Scan for the cell matching the given text and deliver its (x, y) coordinate at center. 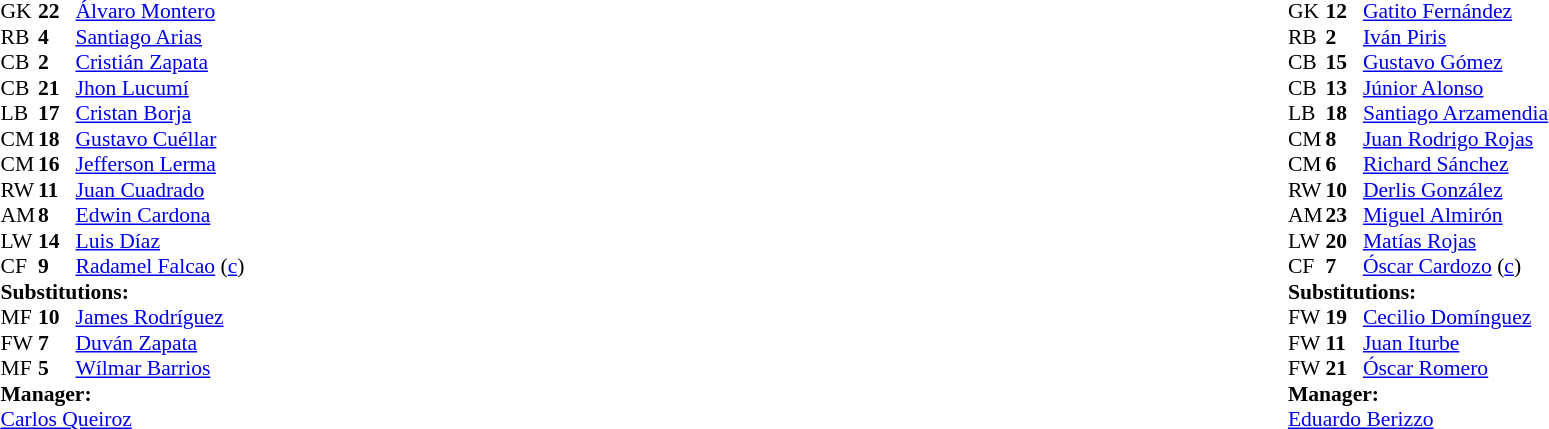
23 (1344, 215)
4 (57, 37)
Juan Iturbe (1456, 343)
Júnior Alonso (1456, 88)
16 (57, 165)
Luis Díaz (160, 241)
Jefferson Lerma (160, 165)
20 (1344, 241)
Derlis González (1456, 190)
Gustavo Gómez (1456, 63)
Santiago Arzamendia (1456, 113)
9 (57, 267)
Edwin Cardona (160, 215)
19 (1344, 317)
Miguel Almirón (1456, 215)
Richard Sánchez (1456, 165)
Juan Rodrigo Rojas (1456, 139)
James Rodríguez (160, 317)
Cristan Borja (160, 113)
Iván Piris (1456, 37)
Duván Zapata (160, 343)
13 (1344, 88)
Cristián Zapata (160, 63)
15 (1344, 63)
Óscar Cardozo (c) (1456, 267)
Juan Cuadrado (160, 190)
Cecilio Domínguez (1456, 317)
Wílmar Barrios (160, 369)
Gustavo Cuéllar (160, 139)
Matías Rojas (1456, 241)
14 (57, 241)
Santiago Arias (160, 37)
5 (57, 369)
Óscar Romero (1456, 369)
17 (57, 113)
Jhon Lucumí (160, 88)
6 (1344, 165)
Radamel Falcao (c) (160, 267)
